From the cell containing the given text, extract its center point as [X, Y] coordinate. 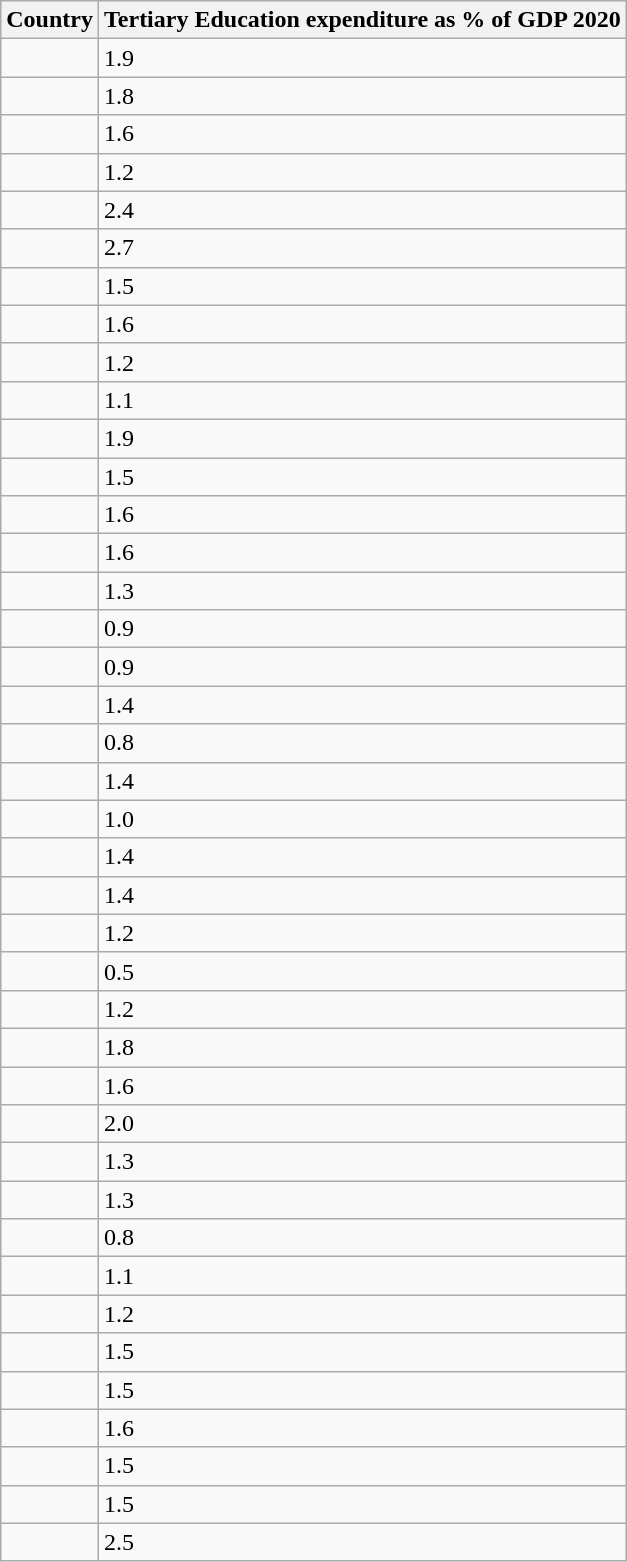
Country [50, 20]
2.5 [362, 1542]
1.0 [362, 819]
2.4 [362, 210]
2.0 [362, 1124]
Tertiary Education expenditure as % of GDP 2020 [362, 20]
0.5 [362, 971]
2.7 [362, 248]
